Determine the (X, Y) coordinate at the center of the cell enclosing the given text.  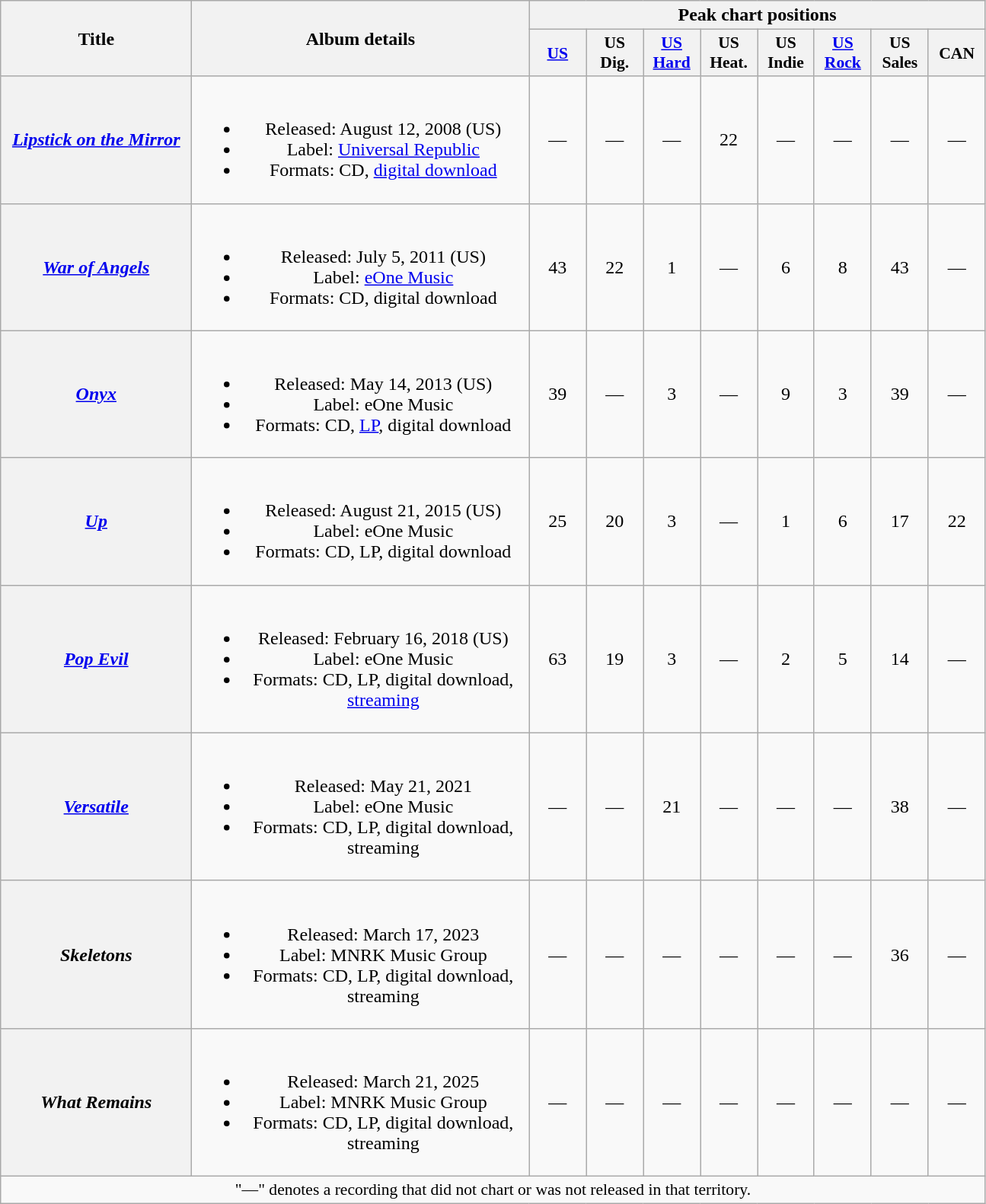
Released: July 5, 2011 (US)Label: eOne MusicFormats: CD, digital download (361, 267)
8 (842, 267)
Released: March 17, 2023Label: MNRK Music GroupFormats: CD, LP, digital download, streaming (361, 954)
25 (557, 521)
Released: May 21, 2021Label: eOne MusicFormats: CD, LP, digital download, streaming (361, 806)
Title (96, 38)
US Heat. (729, 53)
Released: August 12, 2008 (US)Label: Universal RepublicFormats: CD, digital download (361, 140)
Onyx (96, 394)
Released: February 16, 2018 (US)Label: eOne MusicFormats: CD, LP, digital download, streaming (361, 659)
What Remains (96, 1102)
21 (672, 806)
Peak chart positions (757, 15)
Lipstick on the Mirror (96, 140)
USRock (842, 53)
Up (96, 521)
9 (786, 394)
Pop Evil (96, 659)
19 (615, 659)
Released: August 21, 2015 (US)Label: eOne MusicFormats: CD, LP, digital download (361, 521)
Released: May 14, 2013 (US)Label: eOne MusicFormats: CD, LP, digital download (361, 394)
20 (615, 521)
USHard (672, 53)
Versatile (96, 806)
CAN (956, 53)
2 (786, 659)
US (557, 53)
US Dig. (615, 53)
US Sales (900, 53)
Album details (361, 38)
63 (557, 659)
War of Angels (96, 267)
"—" denotes a recording that did not chart or was not released in that territory. (493, 1190)
Released: March 21, 2025Label: MNRK Music GroupFormats: CD, LP, digital download, streaming (361, 1102)
US Indie (786, 53)
5 (842, 659)
14 (900, 659)
38 (900, 806)
36 (900, 954)
Skeletons (96, 954)
17 (900, 521)
